Provide the [x, y] coordinate of the cell's center where the given text is located.  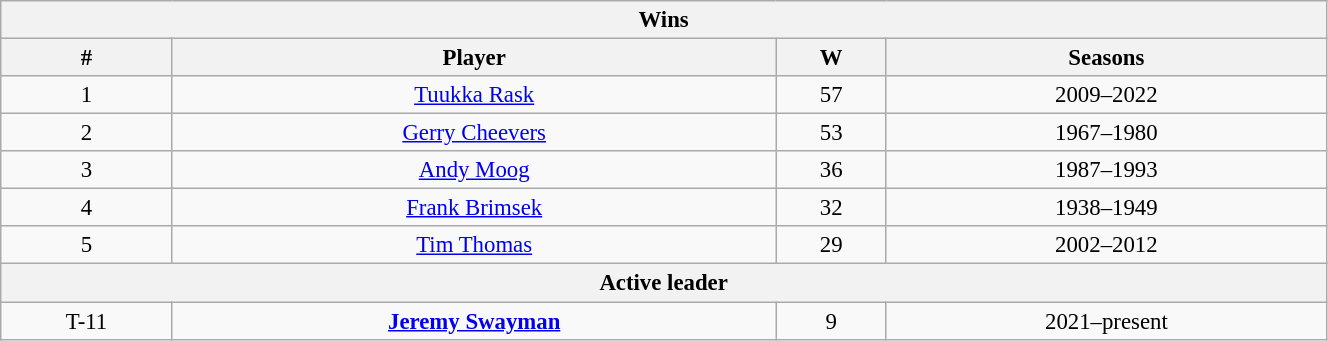
29 [831, 245]
1967–1980 [1106, 133]
Active leader [664, 283]
57 [831, 95]
2 [87, 133]
4 [87, 208]
Seasons [1106, 58]
3 [87, 170]
36 [831, 170]
Player [474, 58]
# [87, 58]
1938–1949 [1106, 208]
Gerry Cheevers [474, 133]
1987–1993 [1106, 170]
32 [831, 208]
T-11 [87, 321]
2002–2012 [1106, 245]
Wins [664, 20]
Jeremy Swayman [474, 321]
Frank Brimsek [474, 208]
1 [87, 95]
2009–2022 [1106, 95]
Andy Moog [474, 170]
Tuukka Rask [474, 95]
9 [831, 321]
Tim Thomas [474, 245]
53 [831, 133]
W [831, 58]
2021–present [1106, 321]
5 [87, 245]
